Detect which cell encompasses the target text, then output its (x, y) center coordinate. 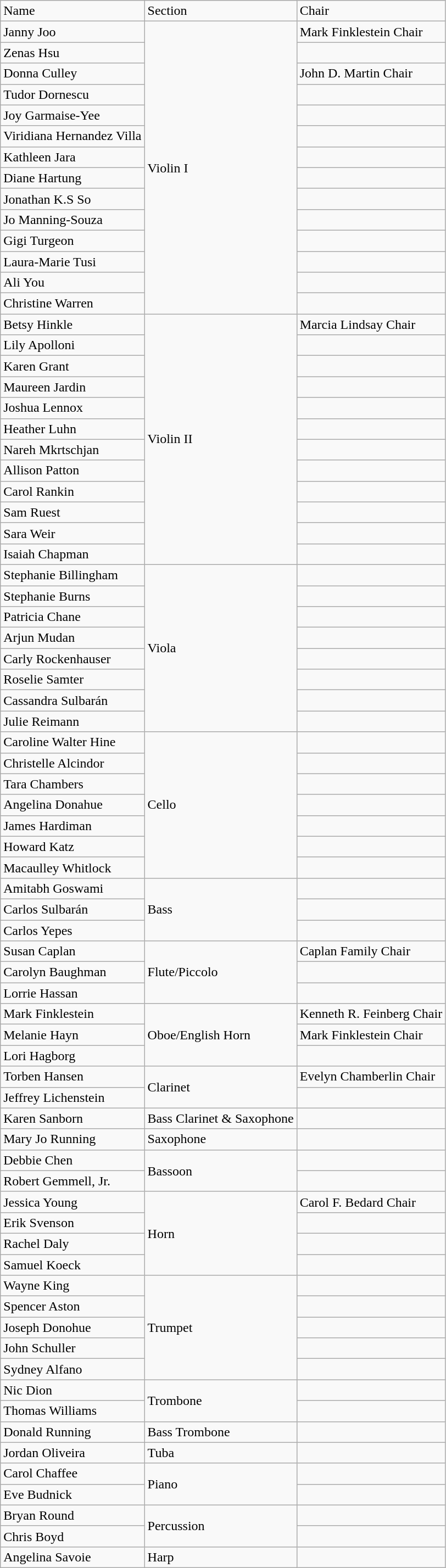
Viola (221, 648)
Bryan Round (73, 1515)
Flute/Piccolo (221, 972)
Harp (221, 1557)
Bass Clarinet & Saxophone (221, 1118)
Amitabh Goswami (73, 888)
Clarinet (221, 1087)
Lily Apolloni (73, 345)
Ali You (73, 283)
Karen Sanborn (73, 1118)
Rachel Daly (73, 1244)
Joy Garmaise-Yee (73, 115)
Donna Culley (73, 74)
Viridiana Hernandez Villa (73, 136)
Caplan Family Chair (371, 951)
Janny Joo (73, 32)
Carol Chaffee (73, 1474)
Mary Jo Running (73, 1139)
Heather Luhn (73, 429)
Sara Weir (73, 533)
Sydney Alfano (73, 1369)
Carly Rockenhauser (73, 659)
Thomas Williams (73, 1411)
Jonathan K.S So (73, 199)
Name (73, 11)
Howard Katz (73, 847)
Cello (221, 805)
Caroline Walter Hine (73, 742)
Section (221, 11)
James Hardiman (73, 826)
Erik Svenson (73, 1223)
Spencer Aston (73, 1307)
Allison Patton (73, 471)
Sam Ruest (73, 512)
Bass Trombone (221, 1432)
Mark Finklestein (73, 1014)
Nic Dion (73, 1390)
Jeffrey Lichenstein (73, 1097)
Laura-Marie Tusi (73, 262)
Jordan Oliveira (73, 1453)
Angelina Savoie (73, 1557)
Debbie Chen (73, 1160)
Christelle Alcindor (73, 763)
Patricia Chane (73, 617)
Horn (221, 1233)
Macaulley Whitlock (73, 867)
Stephanie Billingham (73, 575)
Kathleen Jara (73, 157)
Robert Gemmell, Jr. (73, 1181)
Violin II (221, 439)
Christine Warren (73, 304)
Zenas Hsu (73, 53)
Joshua Lennox (73, 408)
Torben Hansen (73, 1077)
Jo Manning-Souza (73, 220)
Tudor Dornescu (73, 94)
Kenneth R. Feinberg Chair (371, 1014)
Joseph Donohue (73, 1328)
Diane Hartung (73, 178)
Melanie Hayn (73, 1035)
Carol Rankin (73, 491)
Bass (221, 909)
Tara Chambers (73, 784)
Gigi Turgeon (73, 240)
Donald Running (73, 1432)
Piano (221, 1484)
Chair (371, 11)
Saxophone (221, 1139)
Carolyn Baughman (73, 972)
John Schuller (73, 1348)
Bassoon (221, 1171)
Betsy Hinkle (73, 324)
Wayne King (73, 1286)
Percussion (221, 1526)
Trombone (221, 1401)
Arjun Mudan (73, 638)
Eve Budnick (73, 1494)
Carlos Sulbarán (73, 909)
Trumpet (221, 1328)
Chris Boyd (73, 1536)
Maureen Jardin (73, 387)
Lori Hagborg (73, 1056)
Susan Caplan (73, 951)
Tuba (221, 1453)
Samuel Koeck (73, 1264)
Evelyn Chamberlin Chair (371, 1077)
Nareh Mkrtschjan (73, 450)
Isaiah Chapman (73, 554)
Carol F. Bedard Chair (371, 1202)
Karen Grant (73, 366)
Lorrie Hassan (73, 993)
Violin I (221, 168)
Jessica Young (73, 1202)
Angelina Donahue (73, 805)
Cassandra Sulbarán (73, 701)
Marcia Lindsay Chair (371, 324)
Julie Reimann (73, 721)
John D. Martin Chair (371, 74)
Carlos Yepes (73, 931)
Oboe/English Horn (221, 1035)
Stephanie Burns (73, 596)
Roselie Samter (73, 680)
